Detect which cell encompasses the target text, then output its [X, Y] center coordinate. 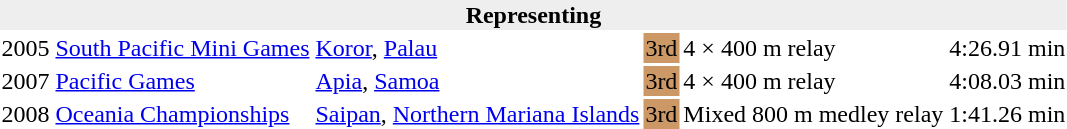
4:26.91 min [1008, 48]
2005 [26, 48]
2007 [26, 81]
Oceania Championships [182, 114]
4:08.03 min [1008, 81]
1:41.26 min [1008, 114]
South Pacific Mini Games [182, 48]
Mixed 800 m medley relay [814, 114]
Representing [534, 15]
Saipan, Northern Mariana Islands [478, 114]
Pacific Games [182, 81]
Koror, Palau [478, 48]
2008 [26, 114]
Apia, Samoa [478, 81]
